Return [x, y] of the center of cell containing provided text 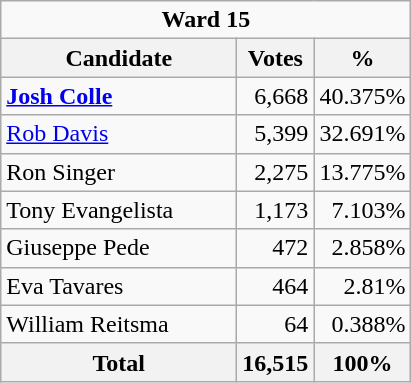
Votes [276, 58]
Rob Davis [119, 134]
16,515 [276, 362]
Ward 15 [206, 20]
13.775% [362, 172]
32.691% [362, 134]
464 [276, 286]
7.103% [362, 210]
Eva Tavares [119, 286]
William Reitsma [119, 324]
% [362, 58]
6,668 [276, 96]
Giuseppe Pede [119, 248]
2.858% [362, 248]
1,173 [276, 210]
40.375% [362, 96]
5,399 [276, 134]
Josh Colle [119, 96]
Tony Evangelista [119, 210]
Candidate [119, 58]
2.81% [362, 286]
472 [276, 248]
Total [119, 362]
64 [276, 324]
100% [362, 362]
0.388% [362, 324]
2,275 [276, 172]
Ron Singer [119, 172]
